Find where the given text appears and provide that cell's center as (X, Y) coordinate. 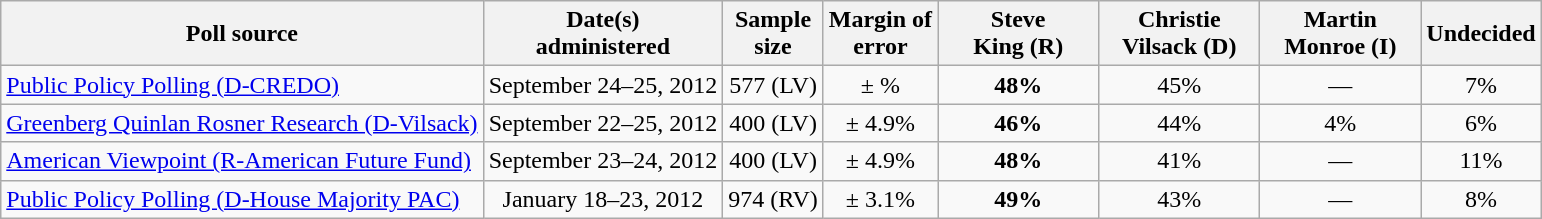
974 (RV) (773, 199)
44% (1180, 123)
ChristieVilsack (D) (1180, 34)
46% (1018, 123)
± % (880, 85)
4% (1340, 123)
Undecided (1481, 34)
45% (1180, 85)
MartinMonroe (I) (1340, 34)
Margin oferror (880, 34)
49% (1018, 199)
± 3.1% (880, 199)
SteveKing (R) (1018, 34)
Public Policy Polling (D-CREDO) (242, 85)
Date(s)administered (603, 34)
September 24–25, 2012 (603, 85)
September 22–25, 2012 (603, 123)
8% (1481, 199)
11% (1481, 161)
577 (LV) (773, 85)
American Viewpoint (R-American Future Fund) (242, 161)
6% (1481, 123)
Public Policy Polling (D-House Majority PAC) (242, 199)
Greenberg Quinlan Rosner Research (D-Vilsack) (242, 123)
September 23–24, 2012 (603, 161)
43% (1180, 199)
41% (1180, 161)
7% (1481, 85)
Samplesize (773, 34)
January 18–23, 2012 (603, 199)
Poll source (242, 34)
